For the text-containing cell, return its midpoint in [x, y] coordinate format. 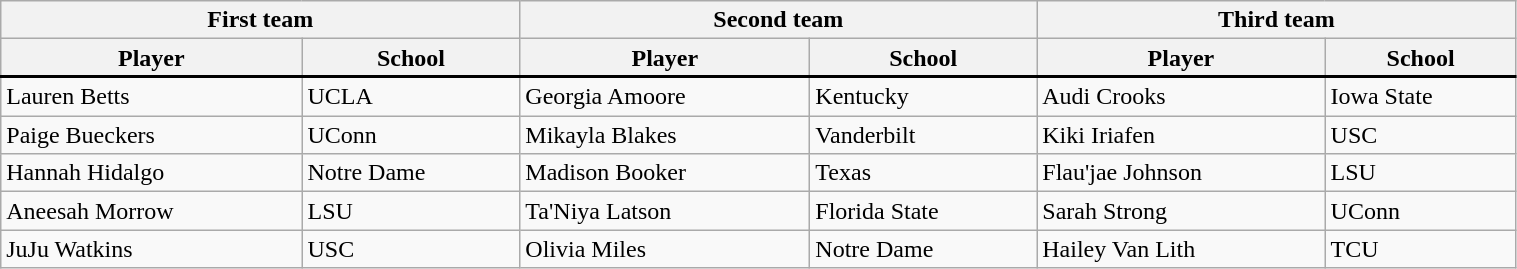
TCU [1420, 249]
First team [260, 20]
Olivia Miles [665, 249]
Ta'Niya Latson [665, 211]
Kiki Iriafen [1181, 135]
Madison Booker [665, 173]
Sarah Strong [1181, 211]
Hannah Hidalgo [152, 173]
Second team [778, 20]
UCLA [411, 96]
Paige Bueckers [152, 135]
Kentucky [924, 96]
Georgia Amoore [665, 96]
Audi Crooks [1181, 96]
Lauren Betts [152, 96]
Aneesah Morrow [152, 211]
Vanderbilt [924, 135]
Mikayla Blakes [665, 135]
Florida State [924, 211]
JuJu Watkins [152, 249]
Texas [924, 173]
Iowa State [1420, 96]
Third team [1276, 20]
Flau'jae Johnson [1181, 173]
Hailey Van Lith [1181, 249]
